For the text-containing cell, return its midpoint in [x, y] coordinate format. 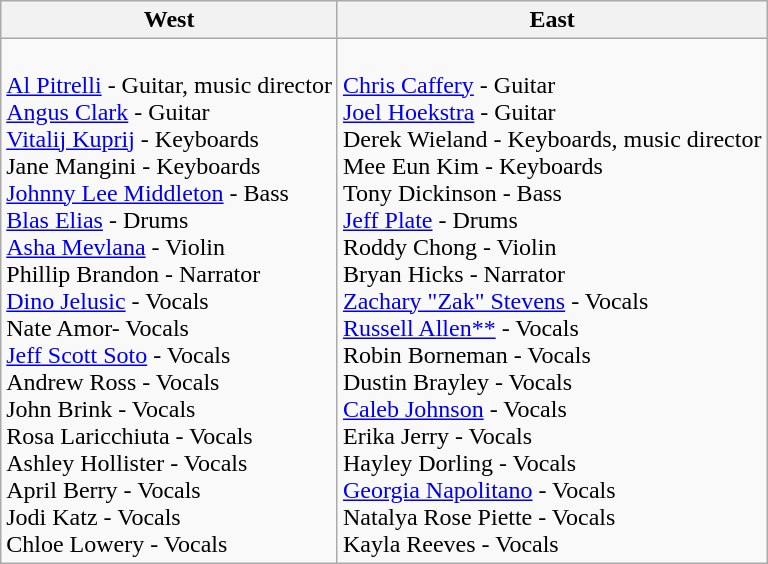
West [170, 20]
East [552, 20]
